Pinpoint the cell where the given text exists, returning its (x, y) midpoint coordinate. 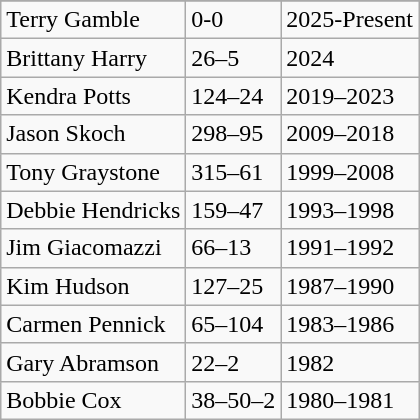
Bobbie Cox (94, 400)
26–5 (234, 58)
298–95 (234, 134)
315–61 (234, 172)
Debbie Hendricks (94, 210)
Jim Giacomazzi (94, 248)
0-0 (234, 20)
Carmen Pennick (94, 324)
1987–1990 (350, 286)
2019–2023 (350, 96)
Gary Abramson (94, 362)
Tony Graystone (94, 172)
66–13 (234, 248)
2024 (350, 58)
1983–1986 (350, 324)
Terry Gamble (94, 20)
Brittany Harry (94, 58)
Jason Skoch (94, 134)
65–104 (234, 324)
1980–1981 (350, 400)
159–47 (234, 210)
38–50–2 (234, 400)
1999–2008 (350, 172)
2009–2018 (350, 134)
124–24 (234, 96)
1993–1998 (350, 210)
22–2 (234, 362)
1991–1992 (350, 248)
127–25 (234, 286)
1982 (350, 362)
Kendra Potts (94, 96)
Kim Hudson (94, 286)
2025-Present (350, 20)
